For the text-containing cell, return its midpoint in (X, Y) coordinate format. 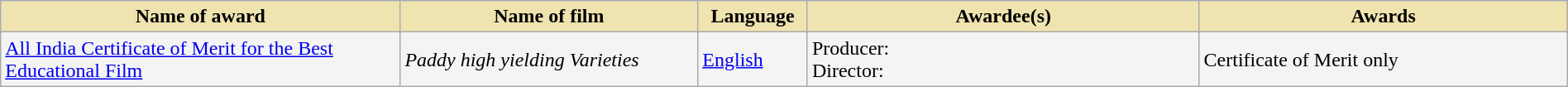
Name of award (200, 17)
Producer:Director: (1003, 60)
All India Certificate of Merit for the Best Educational Film (200, 60)
Paddy high yielding Varieties (549, 60)
Awards (1383, 17)
Language (753, 17)
Awardee(s) (1003, 17)
English (753, 60)
Name of film (549, 17)
Certificate of Merit only (1383, 60)
